Determine the [x, y] coordinate at the center of the cell enclosing the given text.  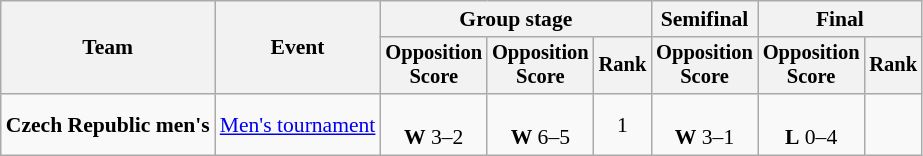
Semifinal [704, 19]
Team [108, 48]
W 6–5 [540, 124]
Event [298, 48]
Men's tournament [298, 124]
Czech Republic men's [108, 124]
Group stage [516, 19]
W 3–2 [434, 124]
Final [840, 19]
1 [623, 124]
L 0–4 [812, 124]
W 3–1 [704, 124]
